Pinpoint the cell where the given text exists, returning its (x, y) midpoint coordinate. 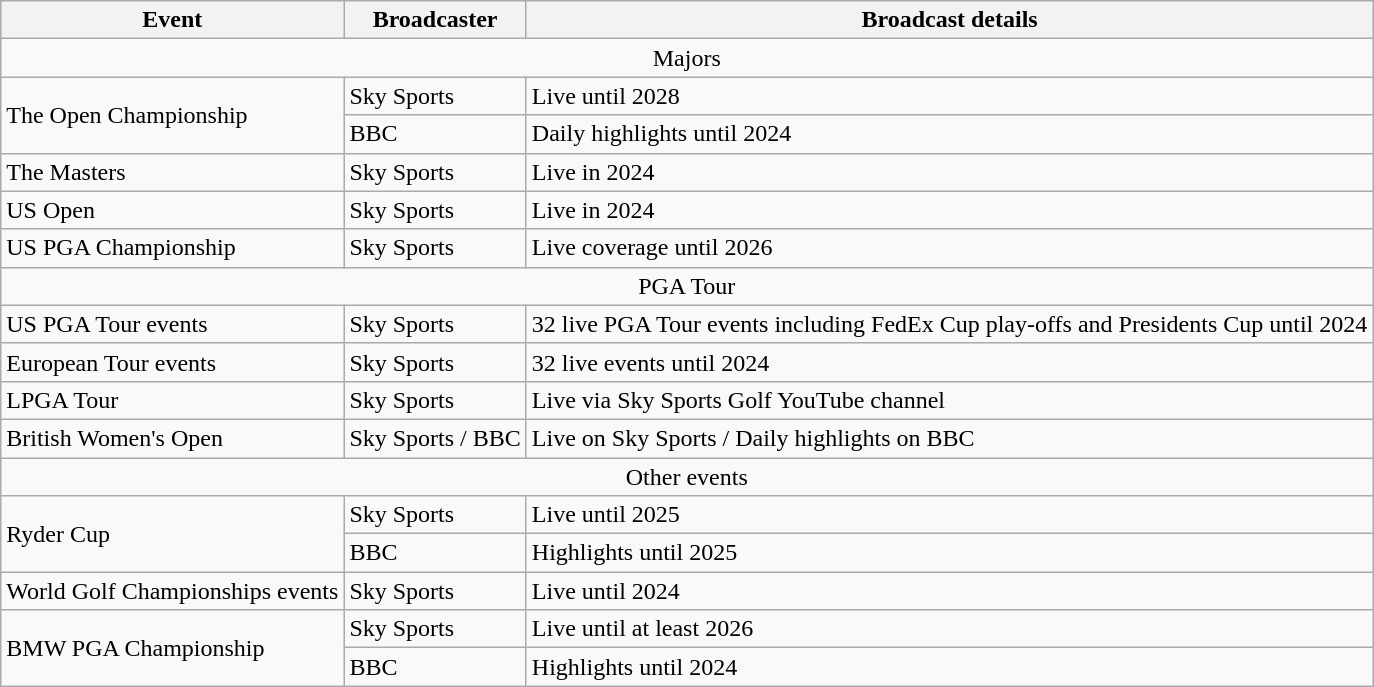
Broadcaster (435, 20)
European Tour events (172, 362)
World Golf Championships events (172, 591)
LPGA Tour (172, 400)
Highlights until 2025 (949, 553)
Live via Sky Sports Golf YouTube channel (949, 400)
Live until 2028 (949, 96)
Live until 2024 (949, 591)
Highlights until 2024 (949, 667)
32 live PGA Tour events including FedEx Cup play-offs and Presidents Cup until 2024 (949, 324)
The Masters (172, 172)
32 live events until 2024 (949, 362)
US PGA Championship (172, 248)
British Women's Open (172, 438)
Other events (687, 477)
Daily highlights until 2024 (949, 134)
Majors (687, 58)
Live on Sky Sports / Daily highlights on BBC (949, 438)
Event (172, 20)
Live coverage until 2026 (949, 248)
US Open (172, 210)
PGA Tour (687, 286)
Live until at least 2026 (949, 629)
US PGA Tour events (172, 324)
Ryder Cup (172, 534)
BMW PGA Championship (172, 648)
Broadcast details (949, 20)
The Open Championship (172, 115)
Live until 2025 (949, 515)
Sky Sports / BBC (435, 438)
